Pinpoint the cell where the given text exists, returning its (x, y) midpoint coordinate. 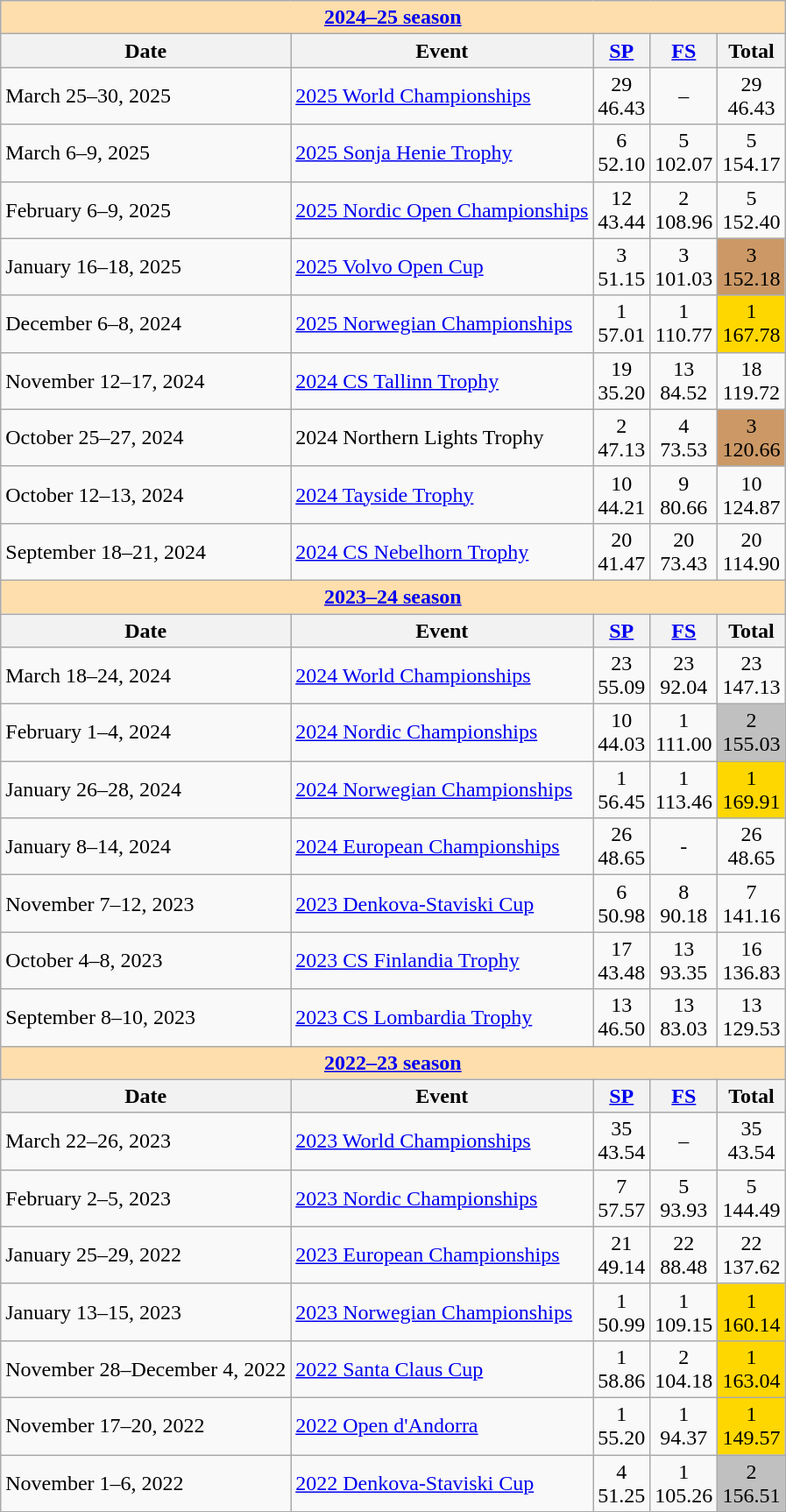
1 109.15 (683, 1312)
10 124.87 (752, 494)
2023 Norwegian Championships (442, 1312)
2024 Tayside Trophy (442, 494)
February 6–9, 2025 (145, 210)
November 1–6, 2022 (145, 1482)
October 25–27, 2024 (145, 438)
20 41.47 (622, 552)
2023 CS Lombardia Trophy (442, 1018)
October 12–13, 2024 (145, 494)
2024 Nordic Championships (442, 732)
13 46.50 (622, 1018)
5 93.93 (683, 1198)
1 105.26 (683, 1482)
6 52.10 (622, 152)
2025 World Championships (442, 96)
21 49.14 (622, 1254)
9 80.66 (683, 494)
2024–25 season (393, 18)
3 51.15 (622, 266)
12 43.44 (622, 210)
7 57.57 (622, 1198)
2024 European Championships (442, 846)
January 25–29, 2022 (145, 1254)
13 83.03 (683, 1018)
2 155.03 (752, 732)
2 47.13 (622, 438)
17 43.48 (622, 960)
5 152.40 (752, 210)
1 163.04 (752, 1368)
January 13–15, 2023 (145, 1312)
3 152.18 (752, 266)
1 58.86 (622, 1368)
2023 Denkova-Staviski Cup (442, 904)
2 108.96 (683, 210)
October 4–8, 2023 (145, 960)
November 17–20, 2022 (145, 1426)
September 18–21, 2024 (145, 552)
2022–23 season (393, 1063)
2024 World Championships (442, 676)
1 50.99 (622, 1312)
7 141.16 (752, 904)
23 147.13 (752, 676)
November 28–December 4, 2022 (145, 1368)
January 8–14, 2024 (145, 846)
1 94.37 (683, 1426)
5 102.07 (683, 152)
March 22–26, 2023 (145, 1141)
13 93.35 (683, 960)
1 160.14 (752, 1312)
10 44.21 (622, 494)
2023–24 season (393, 597)
November 12–17, 2024 (145, 380)
March 6–9, 2025 (145, 152)
2025 Volvo Open Cup (442, 266)
2025 Sonja Henie Trophy (442, 152)
2023 Nordic Championships (442, 1198)
1 55.20 (622, 1426)
18 119.72 (752, 380)
2022 Denkova-Staviski Cup (442, 1482)
- (683, 846)
4 73.53 (683, 438)
2 156.51 (752, 1482)
2 104.18 (683, 1368)
23 92.04 (683, 676)
2023 World Championships (442, 1141)
19 35.20 (622, 380)
1 56.45 (622, 790)
December 6–8, 2024 (145, 324)
20 114.90 (752, 552)
2023 European Championships (442, 1254)
March 25–30, 2025 (145, 96)
February 2–5, 2023 (145, 1198)
January 16–18, 2025 (145, 266)
8 90.18 (683, 904)
March 18–24, 2024 (145, 676)
5 154.17 (752, 152)
20 73.43 (683, 552)
2023 CS Finlandia Trophy (442, 960)
22 88.48 (683, 1254)
13 129.53 (752, 1018)
September 8–10, 2023 (145, 1018)
1 113.46 (683, 790)
10 44.03 (622, 732)
2022 Santa Claus Cup (442, 1368)
23 55.09 (622, 676)
2024 CS Nebelhorn Trophy (442, 552)
January 26–28, 2024 (145, 790)
22 137.62 (752, 1254)
2025 Norwegian Championships (442, 324)
1 110.77 (683, 324)
2024 Northern Lights Trophy (442, 438)
2022 Open d'Andorra (442, 1426)
5 144.49 (752, 1198)
1 149.57 (752, 1426)
1 169.91 (752, 790)
1 57.01 (622, 324)
16 136.83 (752, 960)
1 111.00 (683, 732)
2024 Norwegian Championships (442, 790)
4 51.25 (622, 1482)
February 1–4, 2024 (145, 732)
2024 CS Tallinn Trophy (442, 380)
13 84.52 (683, 380)
1 167.78 (752, 324)
3 120.66 (752, 438)
6 50.98 (622, 904)
2025 Nordic Open Championships (442, 210)
3 101.03 (683, 266)
November 7–12, 2023 (145, 904)
